Search for the cell housing the specified text and yield its [x, y] center coordinate. 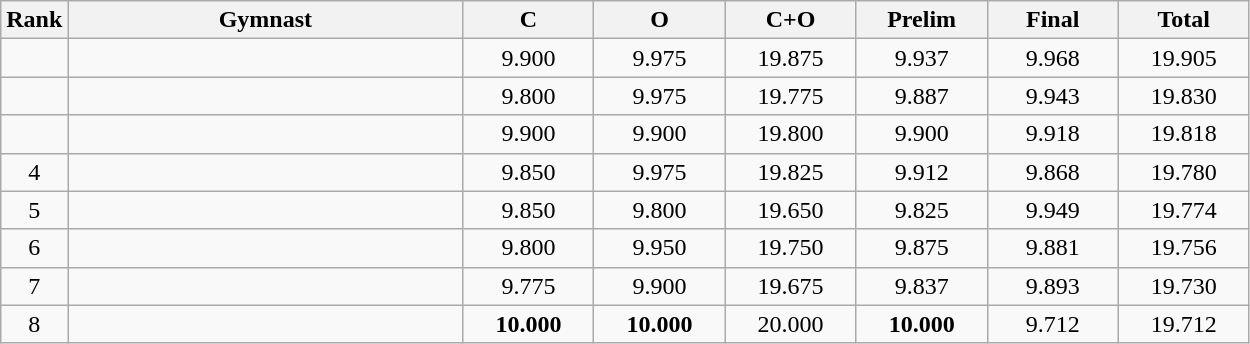
Gymnast [266, 20]
C+O [790, 20]
9.881 [1052, 248]
9.775 [528, 286]
9.937 [922, 58]
7 [34, 286]
5 [34, 210]
19.756 [1184, 248]
19.675 [790, 286]
9.943 [1052, 96]
9.918 [1052, 134]
9.825 [922, 210]
20.000 [790, 324]
9.837 [922, 286]
Prelim [922, 20]
9.893 [1052, 286]
C [528, 20]
19.730 [1184, 286]
9.875 [922, 248]
19.780 [1184, 172]
O [660, 20]
9.949 [1052, 210]
19.750 [790, 248]
9.950 [660, 248]
9.912 [922, 172]
19.774 [1184, 210]
19.825 [790, 172]
6 [34, 248]
19.712 [1184, 324]
4 [34, 172]
19.800 [790, 134]
9.887 [922, 96]
19.818 [1184, 134]
9.712 [1052, 324]
Rank [34, 20]
8 [34, 324]
Total [1184, 20]
9.968 [1052, 58]
19.775 [790, 96]
19.650 [790, 210]
19.905 [1184, 58]
19.875 [790, 58]
9.868 [1052, 172]
19.830 [1184, 96]
Final [1052, 20]
